Find where the given text appears and provide that cell's center as [x, y] coordinate. 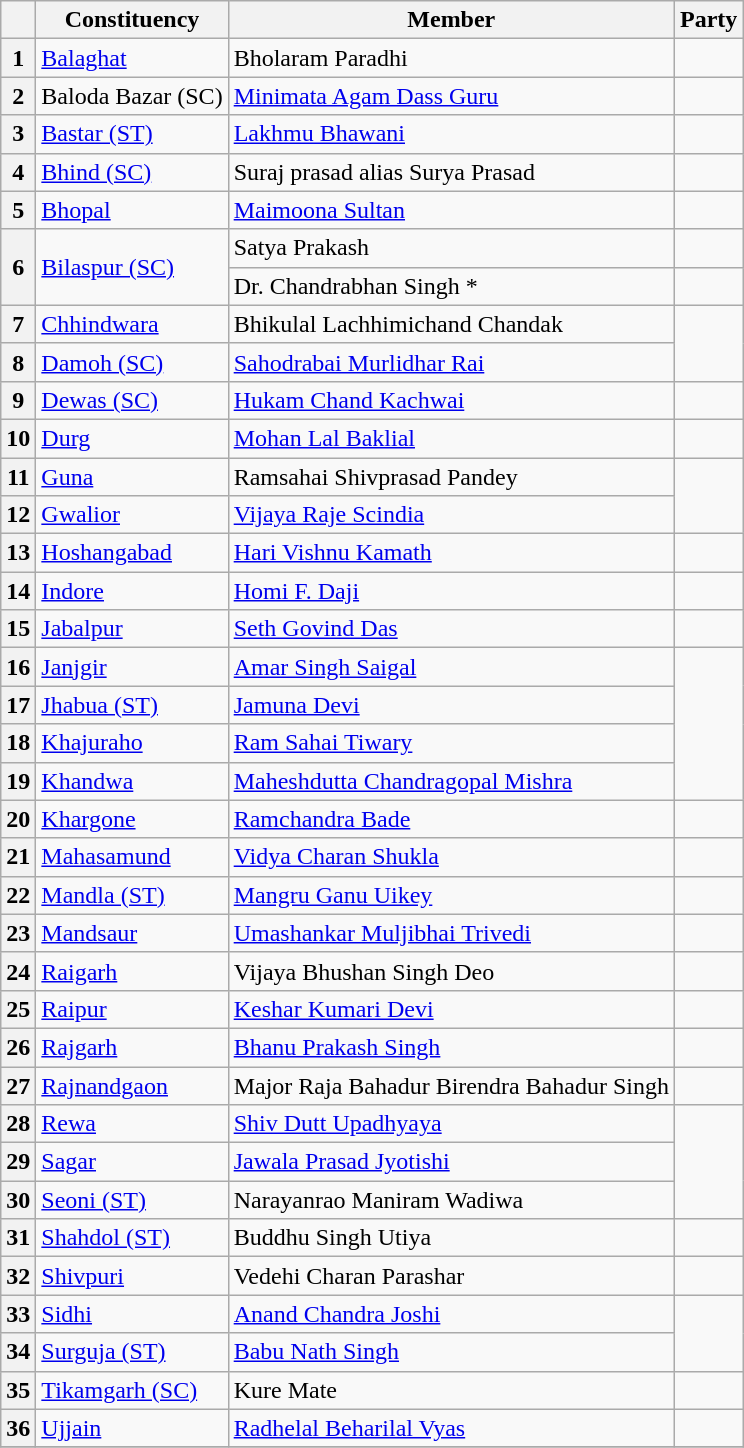
6 [18, 267]
Rajnandgaon [132, 1085]
Hoshangabad [132, 553]
Narayanrao Maniram Wadiwa [451, 1200]
Party [708, 20]
Damoh (SC) [132, 362]
9 [18, 400]
Bastar (ST) [132, 134]
Hari Vishnu Kamath [451, 553]
13 [18, 553]
Buddhu Singh Utiya [451, 1238]
Rajgarh [132, 1047]
4 [18, 172]
22 [18, 895]
Constituency [132, 20]
Jabalpur [132, 629]
Jamuna Devi [451, 705]
Khajuraho [132, 743]
Anand Chandra Joshi [451, 1314]
Ramsahai Shivprasad Pandey [451, 477]
31 [18, 1238]
Dewas (SC) [132, 400]
Bholaram Paradhi [451, 58]
Member [451, 20]
Vijaya Raje Scindia [451, 515]
35 [18, 1390]
Seoni (ST) [132, 1200]
Shahdol (ST) [132, 1238]
Major Raja Bahadur Birendra Bahadur Singh [451, 1085]
Umashankar Muljibhai Trivedi [451, 933]
Mohan Lal Baklial [451, 438]
Mandsaur [132, 933]
2 [18, 96]
Ram Sahai Tiwary [451, 743]
Keshar Kumari Devi [451, 1009]
Raipur [132, 1009]
Shiv Dutt Upadhyaya [451, 1124]
10 [18, 438]
26 [18, 1047]
Indore [132, 591]
Jawala Prasad Jyotishi [451, 1162]
Ujjain [132, 1428]
Tikamgarh (SC) [132, 1390]
Sahodrabai Murlidhar Rai [451, 362]
27 [18, 1085]
21 [18, 857]
18 [18, 743]
Gwalior [132, 515]
Suraj prasad alias Surya Prasad [451, 172]
Vijaya Bhushan Singh Deo [451, 971]
19 [18, 781]
1 [18, 58]
Bilaspur (SC) [132, 267]
Shivpuri [132, 1276]
Guna [132, 477]
Vedehi Charan Parashar [451, 1276]
Hukam Chand Kachwai [451, 400]
Baloda Bazar (SC) [132, 96]
24 [18, 971]
Mangru Ganu Uikey [451, 895]
Ramchandra Bade [451, 819]
Maheshdutta Chandragopal Mishra [451, 781]
Durg [132, 438]
Bhind (SC) [132, 172]
Satya Prakash [451, 248]
5 [18, 210]
Vidya Charan Shukla [451, 857]
15 [18, 629]
29 [18, 1162]
12 [18, 515]
14 [18, 591]
Bhopal [132, 210]
Jhabua (ST) [132, 705]
20 [18, 819]
Dr. Chandrabhan Singh * [451, 286]
25 [18, 1009]
Khandwa [132, 781]
16 [18, 667]
Minimata Agam Dass Guru [451, 96]
Mahasamund [132, 857]
Sidhi [132, 1314]
34 [18, 1352]
Khargone [132, 819]
Balaghat [132, 58]
Homi F. Daji [451, 591]
Maimoona Sultan [451, 210]
Kure Mate [451, 1390]
11 [18, 477]
33 [18, 1314]
Bhikulal Lachhimichand Chandak [451, 324]
Chhindwara [132, 324]
30 [18, 1200]
Lakhmu Bhawani [451, 134]
Bhanu Prakash Singh [451, 1047]
Babu Nath Singh [451, 1352]
Seth Govind Das [451, 629]
17 [18, 705]
Sagar [132, 1162]
Amar Singh Saigal [451, 667]
Mandla (ST) [132, 895]
28 [18, 1124]
7 [18, 324]
32 [18, 1276]
36 [18, 1428]
Rewa [132, 1124]
Janjgir [132, 667]
23 [18, 933]
Surguja (ST) [132, 1352]
Radhelal Beharilal Vyas [451, 1428]
3 [18, 134]
Raigarh [132, 971]
8 [18, 362]
